Capture the cell that displays the provided text and extract its (X, Y) central coordinate. 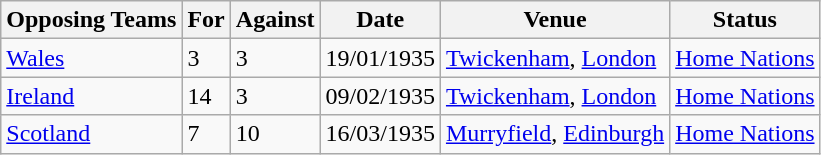
09/02/1935 (380, 96)
Wales (92, 58)
Murryfield, Edinburgh (554, 134)
Against (275, 20)
19/01/1935 (380, 58)
7 (206, 134)
Date (380, 20)
14 (206, 96)
Scotland (92, 134)
For (206, 20)
Status (745, 20)
10 (275, 134)
Opposing Teams (92, 20)
Venue (554, 20)
16/03/1935 (380, 134)
Ireland (92, 96)
